From the cell containing the given text, extract its center point as (x, y) coordinate. 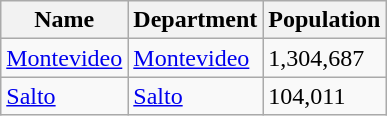
104,011 (324, 96)
Name (64, 20)
Population (324, 20)
1,304,687 (324, 58)
Department (196, 20)
